Search for the cell housing the specified text and yield its (X, Y) center coordinate. 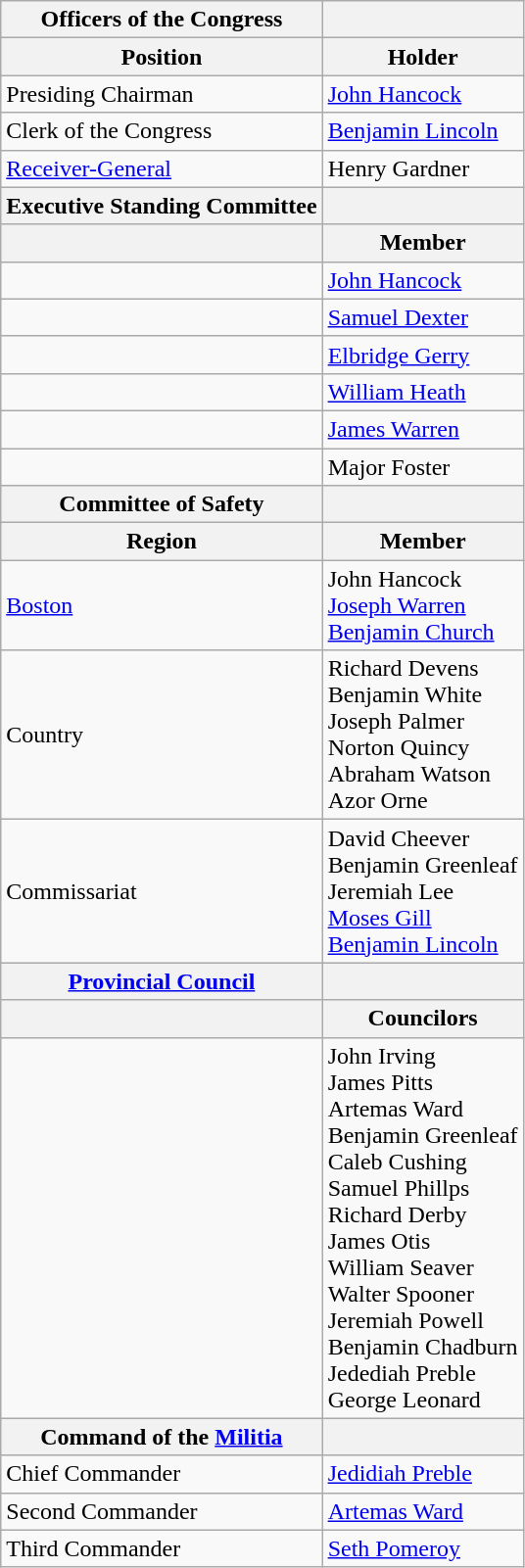
Artemas Ward (423, 1511)
Provincial Council (162, 981)
Committee of Safety (162, 504)
Benjamin Lincoln (423, 131)
Boston (162, 605)
Command of the Militia (162, 1437)
Commissariat (162, 891)
Third Commander (162, 1548)
Henry Gardner (423, 168)
Chief Commander (162, 1474)
Seth Pomeroy (423, 1548)
Second Commander (162, 1511)
Major Foster (423, 467)
James Warren (423, 429)
Holder (423, 57)
Richard DevensBenjamin WhiteJoseph PalmerNorton QuincyAbraham WatsonAzor Orne (423, 735)
John HancockJoseph WarrenBenjamin Church (423, 605)
Councilors (423, 1019)
Country (162, 735)
Receiver-General (162, 168)
Clerk of the Congress (162, 131)
Samuel Dexter (423, 317)
Region (162, 542)
Officers of the Congress (162, 20)
Jedidiah Preble (423, 1474)
David CheeverBenjamin GreenleafJeremiah LeeMoses GillBenjamin Lincoln (423, 891)
Position (162, 57)
Presiding Chairman (162, 94)
William Heath (423, 392)
Elbridge Gerry (423, 355)
Executive Standing Committee (162, 206)
